Detect which cell encompasses the target text, then output its (X, Y) center coordinate. 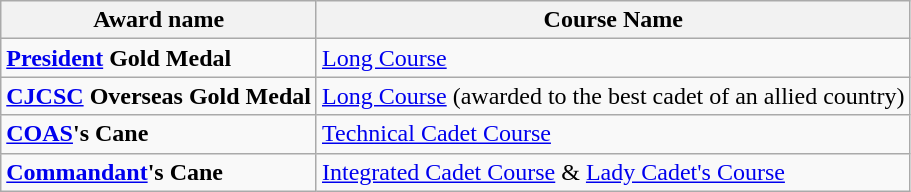
Integrated Cadet Course & Lady Cadet's Course (613, 172)
COAS's Cane (159, 134)
Commandant's Cane (159, 172)
Award name (159, 20)
Long Course (awarded to the best cadet of an allied country) (613, 96)
President Gold Medal (159, 58)
Technical Cadet Course (613, 134)
Long Course (613, 58)
CJCSC Overseas Gold Medal (159, 96)
Course Name (613, 20)
